Return [X, Y] of the center of cell containing provided text 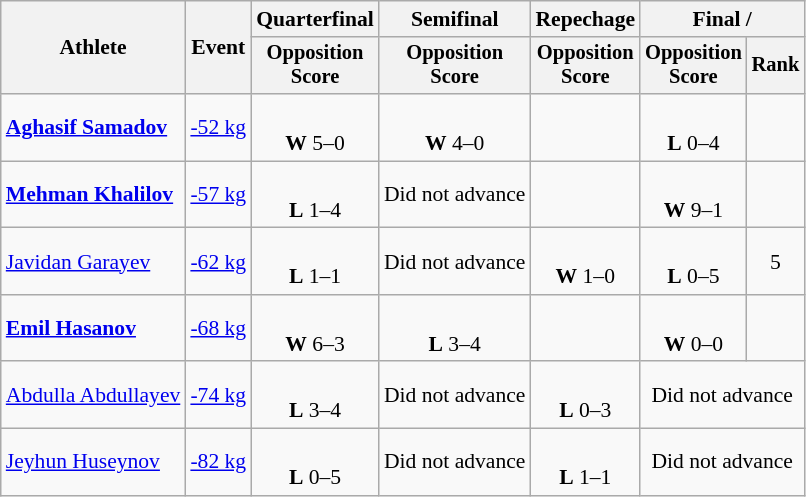
Javidan Garayev [94, 262]
Athlete [94, 48]
L 0–3 [585, 396]
W 6–3 [315, 328]
Final / [722, 19]
Aghasif Samadov [94, 128]
-52 kg [218, 128]
Semifinal [455, 19]
Abdulla Abdullayev [94, 396]
W 1–0 [585, 262]
W 0–0 [694, 328]
-68 kg [218, 328]
Rank [776, 66]
-57 kg [218, 194]
-62 kg [218, 262]
L 0–4 [694, 128]
-74 kg [218, 396]
Mehman Khalilov [94, 194]
Emil Hasanov [94, 328]
Jeyhun Huseynov [94, 462]
W 9–1 [694, 194]
L 1–4 [315, 194]
Event [218, 48]
W 5–0 [315, 128]
Repechage [585, 19]
Quarterfinal [315, 19]
-82 kg [218, 462]
W 4–0 [455, 128]
5 [776, 262]
